From the cell containing the given text, extract its center point as (x, y) coordinate. 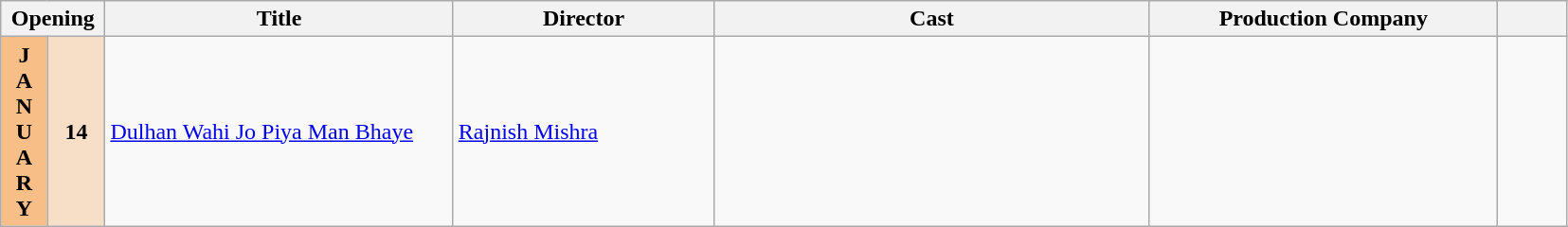
Rajnish Mishra (584, 131)
Director (584, 19)
Production Company (1323, 19)
Dulhan Wahi Jo Piya Man Bhaye (279, 131)
Title (279, 19)
JANUARY (25, 131)
Opening (53, 19)
14 (76, 131)
Cast (932, 19)
